Return the (x, y) coordinate for the center point of the cell that contains the specified text.  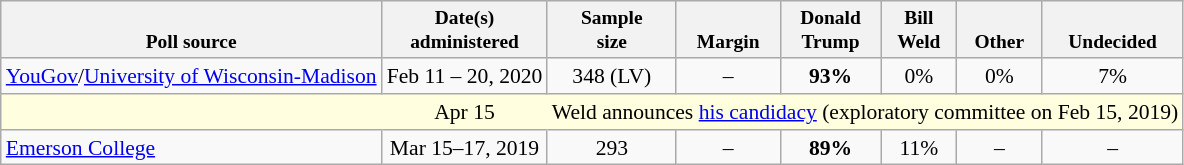
BillWeld (919, 30)
93% (830, 76)
348 (LV) (612, 76)
Poll source (192, 30)
Other (1000, 30)
Samplesize (612, 30)
Weld announces his candidacy (exploratory committee on Feb 15, 2019) (865, 112)
DonaldTrump (830, 30)
Date(s)administered (465, 30)
7% (1112, 76)
Undecided (1112, 30)
Feb 11 – 20, 2020 (465, 76)
Apr 15 (465, 112)
YouGov/University of Wisconsin-Madison (192, 76)
Margin (728, 30)
– (728, 76)
